For the text-containing cell, return its midpoint in [X, Y] coordinate format. 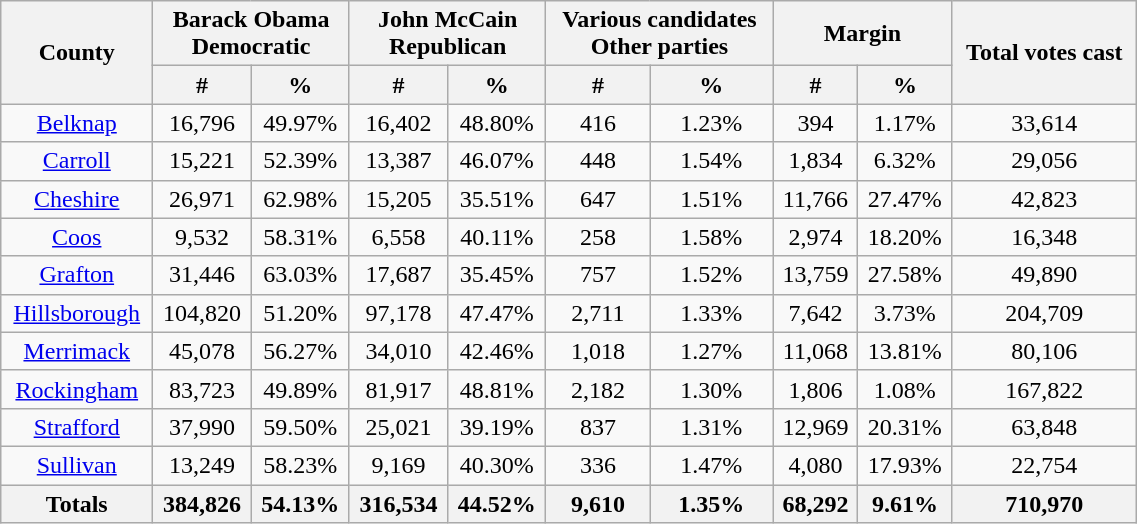
Totals [77, 503]
20.31% [905, 427]
49.97% [300, 123]
384,826 [202, 503]
9.61% [905, 503]
Belknap [77, 123]
104,820 [202, 313]
1.47% [712, 465]
12,969 [816, 427]
710,970 [1044, 503]
1.51% [712, 199]
13,759 [816, 275]
29,056 [1044, 161]
Cheshire [77, 199]
51.20% [300, 313]
45,078 [202, 351]
204,709 [1044, 313]
97,178 [398, 313]
83,723 [202, 389]
58.31% [300, 237]
13,249 [202, 465]
39.19% [497, 427]
34,010 [398, 351]
1.17% [905, 123]
27.58% [905, 275]
49,890 [1044, 275]
Merrimack [77, 351]
54.13% [300, 503]
48.80% [497, 123]
46.07% [497, 161]
13.81% [905, 351]
1.58% [712, 237]
2,182 [598, 389]
Grafton [77, 275]
1.23% [712, 123]
31,446 [202, 275]
16,402 [398, 123]
1.31% [712, 427]
33,614 [1044, 123]
3.73% [905, 313]
336 [598, 465]
Total votes cast [1044, 52]
7,642 [816, 313]
1.54% [712, 161]
49.89% [300, 389]
81,917 [398, 389]
1.33% [712, 313]
11,766 [816, 199]
9,169 [398, 465]
25,021 [398, 427]
16,348 [1044, 237]
837 [598, 427]
Strafford [77, 427]
15,221 [202, 161]
167,822 [1044, 389]
22,754 [1044, 465]
35.51% [497, 199]
1.52% [712, 275]
Margin [862, 34]
17.93% [905, 465]
47.47% [497, 313]
48.81% [497, 389]
80,106 [1044, 351]
1,834 [816, 161]
44.52% [497, 503]
40.11% [497, 237]
County [77, 52]
John McCainRepublican [448, 34]
35.45% [497, 275]
Sullivan [77, 465]
2,711 [598, 313]
4,080 [816, 465]
1.30% [712, 389]
Barack ObamaDemocratic [252, 34]
18.20% [905, 237]
15,205 [398, 199]
647 [598, 199]
Hillsborough [77, 313]
6,558 [398, 237]
394 [816, 123]
40.30% [497, 465]
11,068 [816, 351]
1.08% [905, 389]
52.39% [300, 161]
2,974 [816, 237]
Rockingham [77, 389]
9,532 [202, 237]
58.23% [300, 465]
63,848 [1044, 427]
1,018 [598, 351]
42.46% [497, 351]
59.50% [300, 427]
258 [598, 237]
416 [598, 123]
Carroll [77, 161]
316,534 [398, 503]
6.32% [905, 161]
9,610 [598, 503]
448 [598, 161]
27.47% [905, 199]
37,990 [202, 427]
42,823 [1044, 199]
26,971 [202, 199]
1.35% [712, 503]
17,687 [398, 275]
1.27% [712, 351]
1,806 [816, 389]
56.27% [300, 351]
63.03% [300, 275]
757 [598, 275]
Coos [77, 237]
Various candidatesOther parties [660, 34]
13,387 [398, 161]
16,796 [202, 123]
68,292 [816, 503]
62.98% [300, 199]
